Locate the cell with the specified text and output its [x, y] center coordinate. 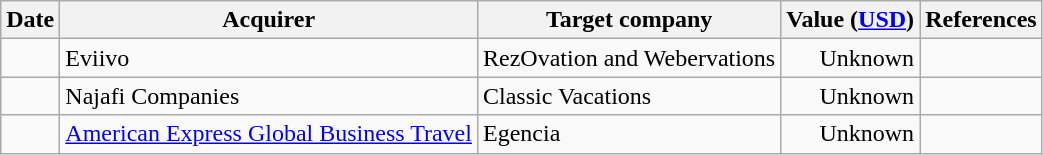
Target company [628, 20]
Value (USD) [850, 20]
American Express Global Business Travel [269, 134]
RezOvation and Webervations [628, 58]
Najafi Companies [269, 96]
Classic Vacations [628, 96]
Date [30, 20]
Egencia [628, 134]
Eviivo [269, 58]
Acquirer [269, 20]
References [982, 20]
